Detect which cell encompasses the target text, then output its [X, Y] center coordinate. 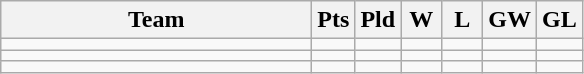
GW [510, 20]
L [462, 20]
W [422, 20]
Pts [334, 20]
Pld [378, 20]
Team [156, 20]
GL [559, 20]
